Extract the [x, y] coordinate from the center of the cell holding the provided text.  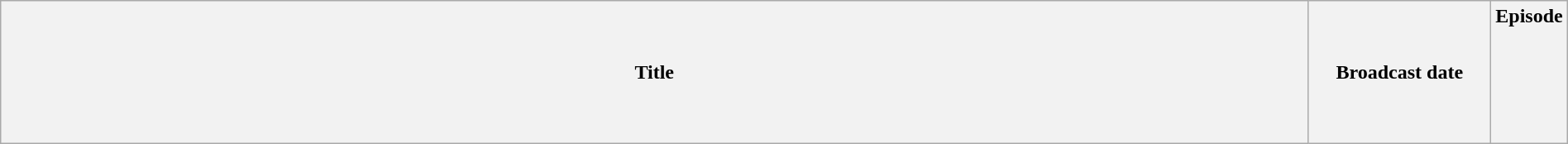
Episode [1529, 73]
Title [655, 73]
Broadcast date [1399, 73]
